Return (x, y) of the center of cell containing provided text 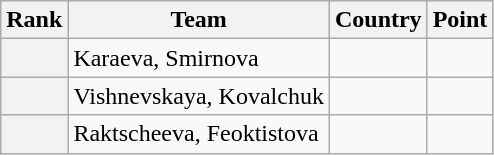
Rank (34, 20)
Team (199, 20)
Karaeva, Smirnova (199, 58)
Raktscheeva, Feoktistova (199, 134)
Country (378, 20)
Point (460, 20)
Vishnevskaya, Kovalchuk (199, 96)
